Extract the (x, y) coordinate from the center of the cell holding the provided text.  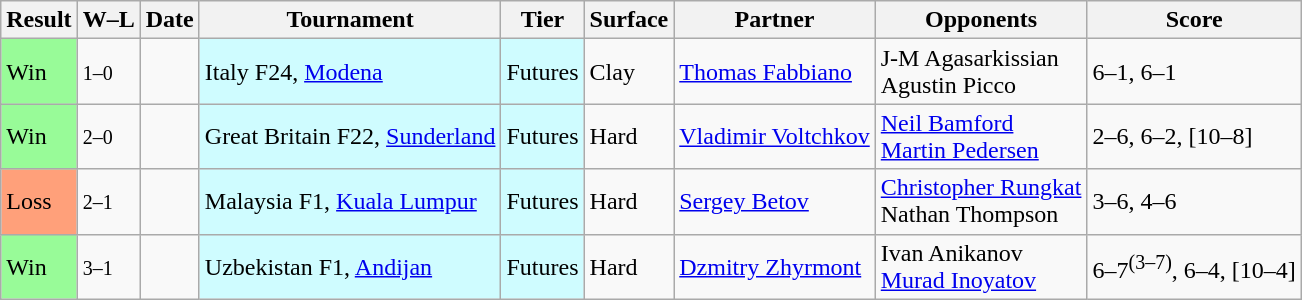
Tournament (350, 20)
Neil Bamford Martin Pedersen (981, 136)
Loss (39, 202)
6–7(3–7), 6–4, [10–4] (1194, 266)
1–0 (108, 72)
Surface (629, 20)
Thomas Fabbiano (775, 72)
3–6, 4–6 (1194, 202)
Ivan Anikanov Murad Inoyatov (981, 266)
Malaysia F1, Kuala Lumpur (350, 202)
Tier (542, 20)
2–6, 6–2, [10–8] (1194, 136)
Christopher Rungkat Nathan Thompson (981, 202)
2–0 (108, 136)
Clay (629, 72)
Result (39, 20)
Uzbekistan F1, Andijan (350, 266)
Vladimir Voltchkov (775, 136)
J-M Agasarkissian Agustin Picco (981, 72)
Score (1194, 20)
Great Britain F22, Sunderland (350, 136)
Opponents (981, 20)
Sergey Betov (775, 202)
Dzmitry Zhyrmont (775, 266)
Partner (775, 20)
2–1 (108, 202)
6–1, 6–1 (1194, 72)
W–L (108, 20)
3–1 (108, 266)
Italy F24, Modena (350, 72)
Date (170, 20)
